Detect which cell encompasses the target text, then output its [x, y] center coordinate. 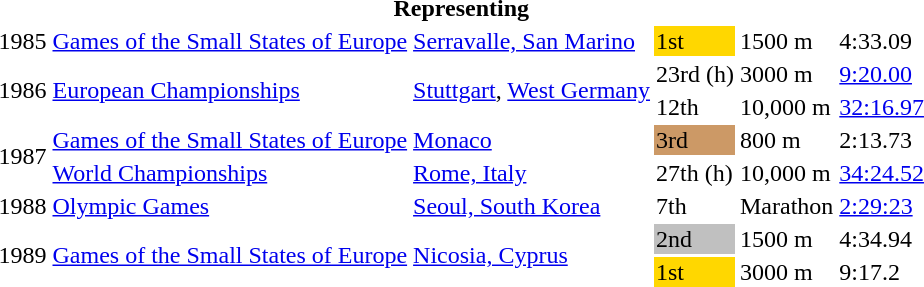
World Championships [230, 173]
27th (h) [696, 173]
800 m [786, 140]
23rd (h) [696, 74]
Monaco [532, 140]
7th [696, 206]
Olympic Games [230, 206]
3rd [696, 140]
European Championships [230, 90]
Stuttgart, West Germany [532, 90]
Rome, Italy [532, 173]
Seoul, South Korea [532, 206]
Nicosia, Cyprus [532, 256]
Serravalle, San Marino [532, 41]
12th [696, 107]
2nd [696, 239]
Marathon [786, 206]
